Locate the cell with the specified text and output its [x, y] center coordinate. 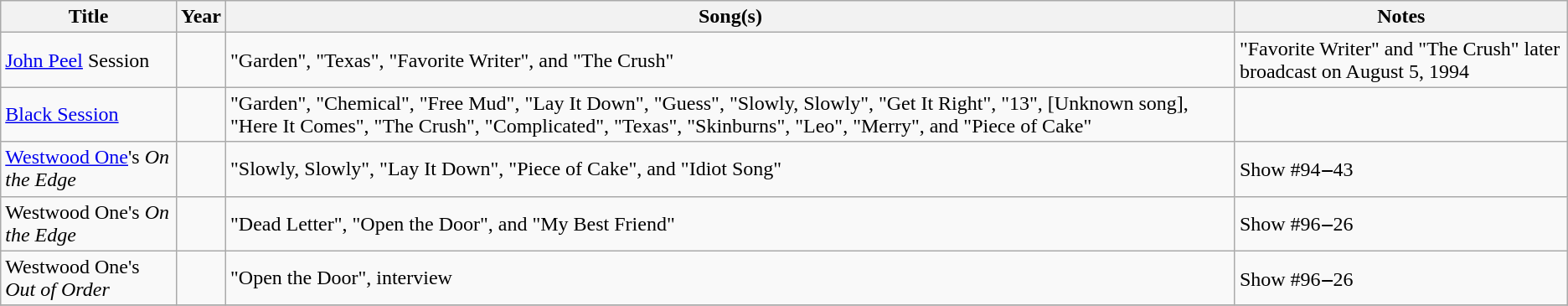
"Garden", "Texas", "Favorite Writer", and "The Crush" [730, 60]
Title [89, 17]
"Open the Door", interview [730, 278]
"Slowly, Slowly", "Lay It Down", "Piece of Cake", and "Idiot Song" [730, 169]
Song(s) [730, 17]
Notes [1400, 17]
Show #94‒43 [1400, 169]
"Favorite Writer" and "The Crush" later broadcast on August 5, 1994 [1400, 60]
Year [201, 17]
Westwood One's Out of Order [89, 278]
"Dead Letter", "Open the Door", and "My Best Friend" [730, 223]
Black Session [89, 114]
John Peel Session [89, 60]
